Locate the cell with the specified text and output its (X, Y) center coordinate. 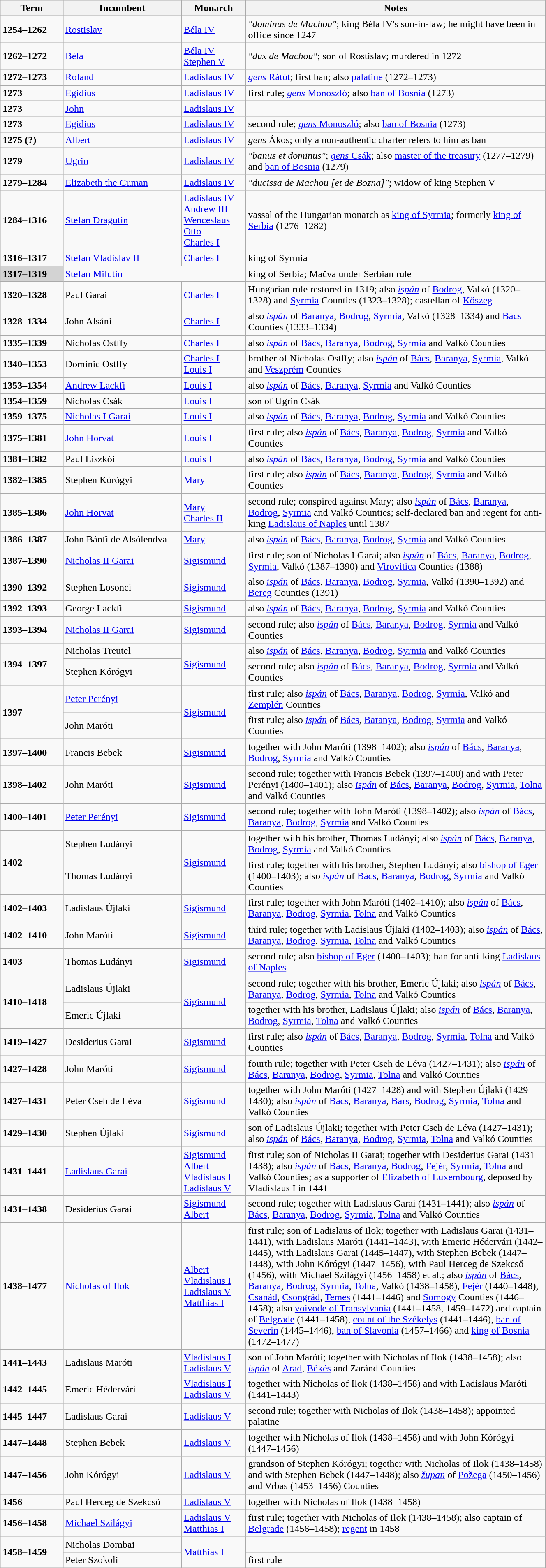
Francis Bebek (122, 753)
AlbertVladislaus ILadislaus VMatthias I (214, 1286)
Ugrin (122, 161)
second rule; gens Monoszló; also ban of Bosnia (1273) (396, 124)
1381–1382 (32, 459)
1456 (32, 1502)
1359–1375 (32, 417)
1394–1397 (32, 665)
1275 (?) (32, 140)
together with his brother, Thomas Ludányi; also ispán of Bács, Baranya, Bodrog, Syrmia and Valkó Counties (396, 844)
Paul Herceg de Szekcső (122, 1502)
Albert (122, 140)
1458–1459 (32, 1552)
also ispán of Bács, Baranya, Syrmia and Valkó Counties (396, 385)
Stefan Dragutin (122, 220)
Ladislaus VMatthias I (214, 1523)
Béla IVStephen V (214, 56)
together with his brother, Ladislaus Újlaki; also ispán of Bács, Baranya, Bodrog, Syrmia, Tolna and Valkó Counties (396, 1015)
Ladislaus IVAndrew IIIWenceslausOttoCharles I (214, 220)
John Alsáni (122, 322)
1340–1353 (32, 364)
1382–1385 (32, 480)
1390–1392 (32, 587)
Notes (396, 8)
Stefan Vladislav II (122, 258)
Nicholas Csák (122, 401)
1402 (32, 863)
1410–1418 (32, 1002)
1353–1354 (32, 385)
"dominus de Machou"; king Béla IV's son-in-law; he might have been in office since 1247 (396, 30)
1392–1393 (32, 608)
first rule (396, 1560)
first rule; gens Monoszló; also ban of Bosnia (1273) (396, 93)
first rule; together with John Maróti (1402–1410); also ispán of Bács, Baranya, Bodrog, Syrmia, Tolna and Valkó Counties (396, 908)
fourth rule; together with Peter Cseh de Léva (1427–1431); also ispán of Bács, Baranya, Bodrog, Syrmia, Tolna and Valkó Counties (396, 1068)
1316–1317 (32, 258)
together with Nicholas of Ilok (1438–1458) and with Ladislaus Maróti (1441–1443) (396, 1389)
Stephen Losonci (122, 587)
1272–1273 (32, 77)
1442–1445 (32, 1389)
Monarch (214, 8)
1419–1427 (32, 1042)
together with Nicholas of Ilok (1438–1458) and with John Kórógyi (1447–1456) (396, 1443)
1456–1458 (32, 1523)
John Kórógyi (122, 1475)
Elizabeth the Cuman (122, 182)
Stephen Ludányi (122, 844)
gens Rátót; first ban; also palatine (1272–1273) (396, 77)
brother of Nicholas Ostffy; also ispán of Bács, Baranya, Syrmia, Valkó and Veszprém Counties (396, 364)
Nicholas Dombai (122, 1544)
Peter Cseh de Léva (122, 1101)
Nicholas I Garai (122, 417)
"dux de Machou"; son of Rostislav; murdered in 1272 (396, 56)
John Bánfi de Alsólendva (122, 539)
1402–1410 (32, 935)
1447–1448 (32, 1443)
Nicholas of Ilok (122, 1286)
first rule; also ispán of Bács, Baranya, Bodrog, Syrmia, Tolna and Valkó Counties (396, 1042)
king of Syrmia (396, 258)
1398–1402 (32, 785)
1429–1430 (32, 1133)
second rule; together with his brother, Emeric Újlaki; also ispán of Bács, Baranya, Bodrog, Syrmia, Tolna and Valkó Counties (396, 989)
1317–1319 (32, 273)
son of John Maróti; together with Nicholas of Ilok (1438–1458); also ispán of Arad, Békés and Zaránd Counties (396, 1363)
Stefan Milutin (155, 273)
1354–1359 (32, 401)
together with Nicholas of Ilok (1438–1458) (396, 1502)
SigismundAlbert (214, 1209)
Peter Szokoli (122, 1560)
Rostislav (122, 30)
Michael Szilágyi (122, 1523)
1386–1387 (32, 539)
1279 (32, 161)
1431–1438 (32, 1209)
vassal of the Hungarian monarch as king of Syrmia; formerly king of Serbia (1276–1282) (396, 220)
"banus et dominus"; gens Csák; also master of the treasury (1277–1279) and ban of Bosnia (1279) (396, 161)
second rule; together with John Maróti (1398–1402); also ispán of Bács, Baranya, Bodrog, Syrmia and Valkó Counties (396, 817)
Incumbent (122, 8)
1385–1386 (32, 512)
1375–1381 (32, 438)
1447–1456 (32, 1475)
Paul Liszkói (122, 459)
1445–1447 (32, 1416)
first rule; son of Nicholas I Garai; also ispán of Bács, Baranya, Bodrog, Syrmia, Valkó (1387–1390) and Virovitica Counties (1388) (396, 560)
Nicholas Ostffy (122, 343)
Dominic Ostffy (122, 364)
Paul Garai (122, 295)
1262–1272 (32, 56)
1427–1428 (32, 1068)
1403 (32, 961)
first rule; also ispán of Bács, Baranya, Bodrog, Syrmia, Valkó and Zemplén Counties (396, 699)
1402–1403 (32, 908)
Andrew Lackfi (122, 385)
"ducissa de Machou [et de Bozna]"; widow of king Stephen V (396, 182)
SigismundAlbertVladislaus ILadislaus V (214, 1171)
MaryCharles II (214, 512)
first rule; together with Nicholas of Ilok (1438–1458); also captain of Belgrade (1456–1458); regent in 1458 (396, 1523)
1335–1339 (32, 343)
1284–1316 (32, 220)
Hungarian rule restored in 1319; also ispán of Bodrog, Valkó (1320–1328) and Syrmia Counties (1323–1328); castellan of Kőszeg (396, 295)
Charles ILouis I (214, 364)
son of Ladislaus Újlaki; together with Peter Cseh de Léva (1427–1431); also ispán of Bács, Baranya, Bodrog, Syrmia, Tolna and Valkó Counties (396, 1133)
1328–1334 (32, 322)
together with John Maróti (1398–1402); also ispán of Bács, Baranya, Bodrog, Syrmia and Valkó Counties (396, 753)
Emeric Hédervári (122, 1389)
Stephen Bebek (122, 1443)
also ispán of Bács, Baranya, Bodrog, Syrmia, Valkó (1390–1392) and Bereg Counties (1391) (396, 587)
1438–1477 (32, 1286)
gens Ákos; only a non-authentic charter refers to him as ban (396, 140)
1397 (32, 712)
1279–1284 (32, 182)
second rule; together with Nicholas of Ilok (1438–1458); appointed palatine (396, 1416)
Béla IV (214, 30)
Emeric Újlaki (122, 1015)
1400–1401 (32, 817)
king of Serbia; Mačva under Serbian rule (396, 273)
Stephen Újlaki (122, 1133)
Béla (122, 56)
1254–1262 (32, 30)
second rule; together with Ladislaus Garai (1431–1441); also ispán of Bács, Baranya, Bodrog, Syrmia, Tolna and Valkó Counties (396, 1209)
1393–1394 (32, 629)
John (122, 109)
Nicholas Treutel (122, 651)
1427–1431 (32, 1101)
1387–1390 (32, 560)
1320–1328 (32, 295)
Roland (122, 77)
also ispán of Baranya, Bodrog, Syrmia, Valkó (1328–1334) and Bács Counties (1333–1334) (396, 322)
second rule; also bishop of Eger (1400–1403); ban for anti-king Ladislaus of Naples (396, 961)
Ladislaus Maróti (122, 1363)
1397–1400 (32, 753)
son of Ugrin Csák (396, 401)
1431–1441 (32, 1171)
Term (32, 8)
third rule; together with Ladislaus Újlaki (1402–1403); also ispán of Bács, Baranya, Bodrog, Syrmia, Tolna and Valkó Counties (396, 935)
George Lackfi (122, 608)
Matthias I (214, 1552)
1441–1443 (32, 1363)
